Provide the [X, Y] coordinate of the cell's center where the given text is located.  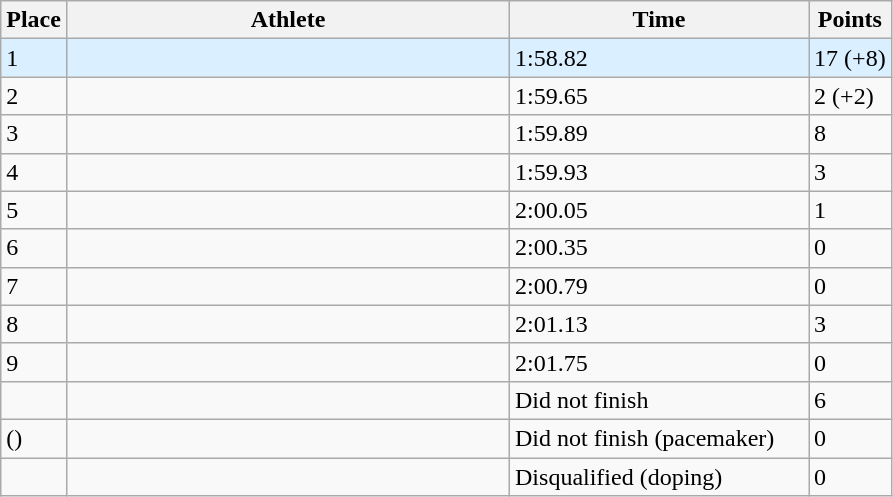
Points [850, 20]
4 [34, 172]
2:01.75 [660, 362]
Athlete [288, 20]
2:01.13 [660, 324]
2:00.05 [660, 210]
1:59.65 [660, 96]
() [34, 438]
7 [34, 286]
5 [34, 210]
2 (+2) [850, 96]
9 [34, 362]
1:58.82 [660, 58]
Did not finish [660, 400]
1:59.93 [660, 172]
Disqualified (doping) [660, 477]
2:00.35 [660, 248]
2 [34, 96]
Place [34, 20]
17 (+8) [850, 58]
Time [660, 20]
2:00.79 [660, 286]
1:59.89 [660, 134]
Did not finish (pacemaker) [660, 438]
